Output the (x, y) coordinate of the center of the cell containing the given text.  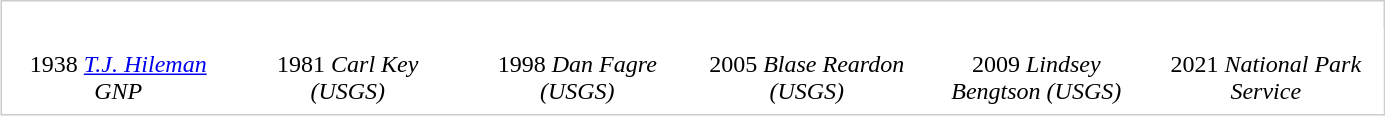
2021 National Park Service (1266, 78)
1981 Carl Key (USGS) (348, 78)
2009 Lindsey Bengtson (USGS) (1036, 78)
2005 Blase Reardon (USGS) (806, 78)
1938 T.J. Hileman GNP 1981 Carl Key (USGS) 1998 Dan Fagre (USGS) 2005 Blase Reardon (USGS) 2009 Lindsey Bengtson (USGS) 2021 National Park Service (692, 58)
1938 T.J. Hileman GNP (118, 78)
1998 Dan Fagre (USGS) (578, 78)
